Find where the given text appears and provide that cell's center as (X, Y) coordinate. 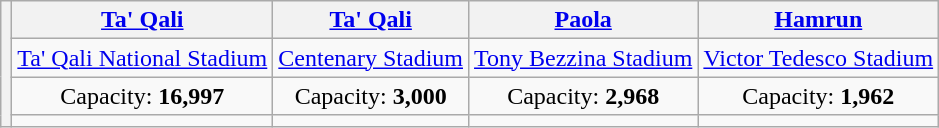
Victor Tedesco Stadium (818, 58)
Centenary Stadium (371, 58)
Capacity: 1,962 (818, 96)
Paola (584, 20)
Capacity: 2,968 (584, 96)
Capacity: 16,997 (142, 96)
Hamrun (818, 20)
Ta' Qali National Stadium (142, 58)
Tony Bezzina Stadium (584, 58)
Capacity: 3,000 (371, 96)
